Provide the [X, Y] coordinate of the cell's center where the given text is located.  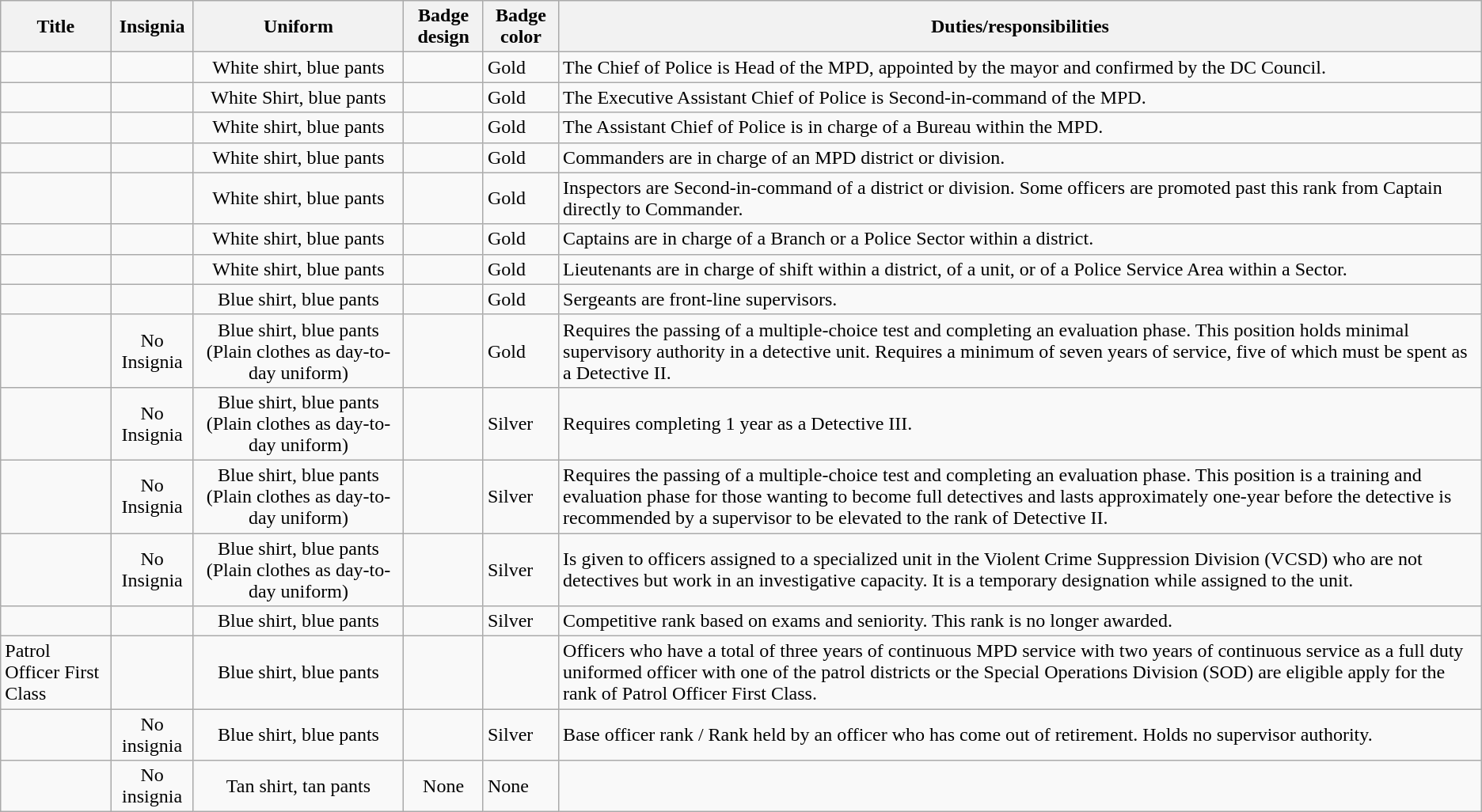
Competitive rank based on exams and seniority. This rank is no longer awarded. [1020, 621]
The Executive Assistant Chief of Police is Second-in-command of the MPD. [1020, 97]
Patrol Officer First Class [55, 673]
Captains are in charge of a Branch or a Police Sector within a district. [1020, 239]
Insignia [152, 27]
Tan shirt, tan pants [298, 787]
White Shirt, blue pants [298, 97]
Base officer rank / Rank held by an officer who has come out of retirement. Holds no supervisor authority. [1020, 734]
Commanders are in charge of an MPD district or division. [1020, 157]
Title [55, 27]
Badge design [443, 27]
The Assistant Chief of Police is in charge of a Bureau within the MPD. [1020, 127]
Lieutenants are in charge of shift within a district, of a unit, or of a Police Service Area within a Sector. [1020, 269]
Duties/responsibilities [1020, 27]
Uniform [298, 27]
Badge color [521, 27]
Sergeants are front-line supervisors. [1020, 299]
Requires completing 1 year as a Detective III. [1020, 423]
Inspectors are Second-in-command of a district or division. Some officers are promoted past this rank from Captain directly to Commander. [1020, 198]
The Chief of Police is Head of the MPD, appointed by the mayor and confirmed by the DC Council. [1020, 67]
